Find where the given text appears and provide that cell's center as [X, Y] coordinate. 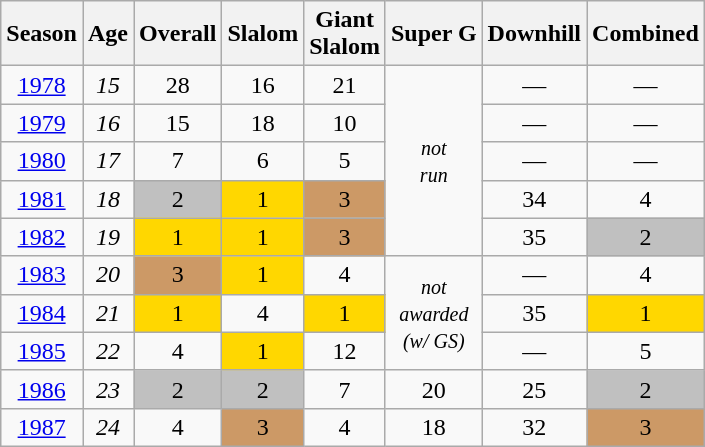
Season [42, 34]
1981 [42, 199]
Combined [646, 34]
24 [108, 427]
22 [108, 351]
1978 [42, 85]
17 [108, 161]
23 [108, 389]
Downhill [534, 34]
1986 [42, 389]
1983 [42, 275]
25 [534, 389]
34 [534, 199]
19 [108, 237]
1985 [42, 351]
12 [345, 351]
Super G [434, 34]
Age [108, 34]
28 [178, 85]
10 [345, 123]
notawarded(w/ GS) [434, 313]
1987 [42, 427]
6 [263, 161]
GiantSlalom [345, 34]
1984 [42, 313]
32 [534, 427]
1982 [42, 237]
Overall [178, 34]
1980 [42, 161]
1979 [42, 123]
notrun [434, 161]
Slalom [263, 34]
